Identify which cell holds the provided text, then report its (x, y) central coordinate. 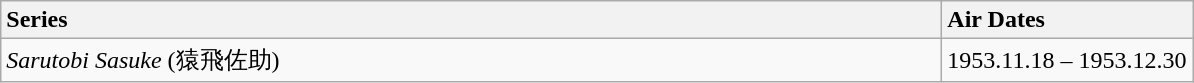
Series (472, 20)
Sarutobi Sasuke (猿飛佐助) (472, 60)
Air Dates (1068, 20)
1953.11.18 – 1953.12.30 (1068, 60)
